Output the [x, y] coordinate of the center of the cell containing the given text.  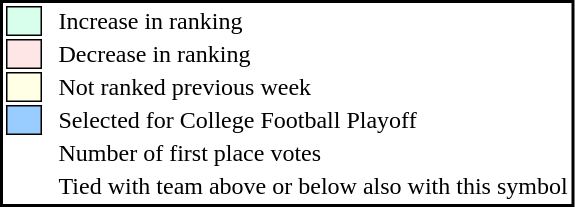
Number of first place votes [313, 153]
Decrease in ranking [313, 54]
Not ranked previous week [313, 87]
Increase in ranking [313, 21]
Selected for College Football Playoff [313, 120]
Tied with team above or below also with this symbol [313, 186]
